Find where the given text appears and provide that cell's center as [X, Y] coordinate. 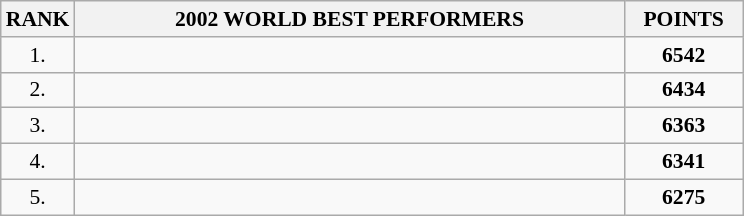
2002 WORLD BEST PERFORMERS [349, 19]
6542 [684, 55]
RANK [38, 19]
2. [38, 90]
6434 [684, 90]
1. [38, 55]
3. [38, 126]
5. [38, 197]
6275 [684, 197]
POINTS [684, 19]
6363 [684, 126]
4. [38, 162]
6341 [684, 162]
